Search for the cell housing the specified text and yield its [X, Y] center coordinate. 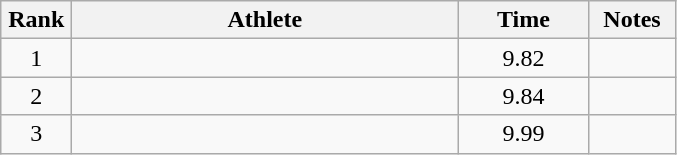
9.84 [524, 96]
2 [36, 96]
3 [36, 134]
9.82 [524, 58]
Rank [36, 20]
9.99 [524, 134]
1 [36, 58]
Athlete [265, 20]
Notes [632, 20]
Time [524, 20]
